For the text-containing cell, return its midpoint in (X, Y) coordinate format. 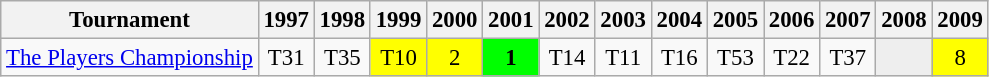
2000 (455, 20)
2007 (848, 20)
T53 (735, 58)
2003 (623, 20)
T14 (567, 58)
1997 (286, 20)
2005 (735, 20)
Tournament (130, 20)
2006 (792, 20)
8 (960, 58)
T11 (623, 58)
1 (511, 58)
T22 (792, 58)
1999 (398, 20)
T16 (679, 58)
2008 (904, 20)
2004 (679, 20)
2009 (960, 20)
2002 (567, 20)
T31 (286, 58)
T35 (342, 58)
T37 (848, 58)
1998 (342, 20)
T10 (398, 58)
2001 (511, 20)
2 (455, 58)
The Players Championship (130, 58)
